Scan for the cell matching the given text and deliver its [X, Y] coordinate at center. 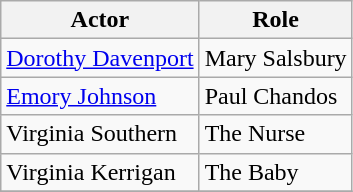
Paul Chandos [276, 96]
The Baby [276, 172]
Virginia Kerrigan [100, 172]
Dorothy Davenport [100, 58]
Role [276, 20]
Emory Johnson [100, 96]
Actor [100, 20]
The Nurse [276, 134]
Virginia Southern [100, 134]
Mary Salsbury [276, 58]
